Return the (X, Y) coordinate for the center point of the cell that contains the specified text.  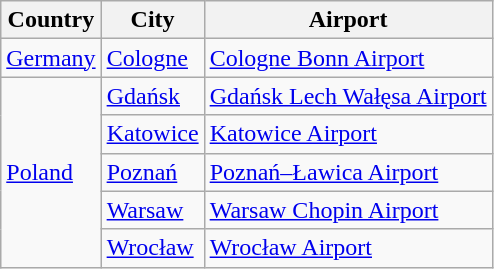
Poland (51, 172)
Warsaw (152, 210)
Cologne Bonn Airport (348, 58)
Country (51, 20)
Gdańsk (152, 96)
Katowice (152, 134)
Wrocław (152, 248)
Gdańsk Lech Wałęsa Airport (348, 96)
City (152, 20)
Poznań–Ławica Airport (348, 172)
Airport (348, 20)
Cologne (152, 58)
Warsaw Chopin Airport (348, 210)
Katowice Airport (348, 134)
Germany (51, 58)
Wrocław Airport (348, 248)
Poznań (152, 172)
